From the cell containing the given text, extract its center point as (x, y) coordinate. 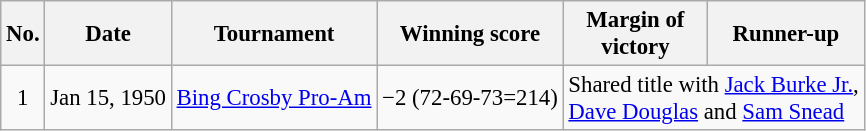
Tournament (274, 34)
Runner-up (786, 34)
Shared title with Jack Burke Jr., Dave Douglas and Sam Snead (714, 98)
Bing Crosby Pro-Am (274, 98)
Jan 15, 1950 (108, 98)
1 (23, 98)
No. (23, 34)
Date (108, 34)
Winning score (470, 34)
−2 (72-69-73=214) (470, 98)
Margin ofvictory (636, 34)
